Detect which cell encompasses the target text, then output its (X, Y) center coordinate. 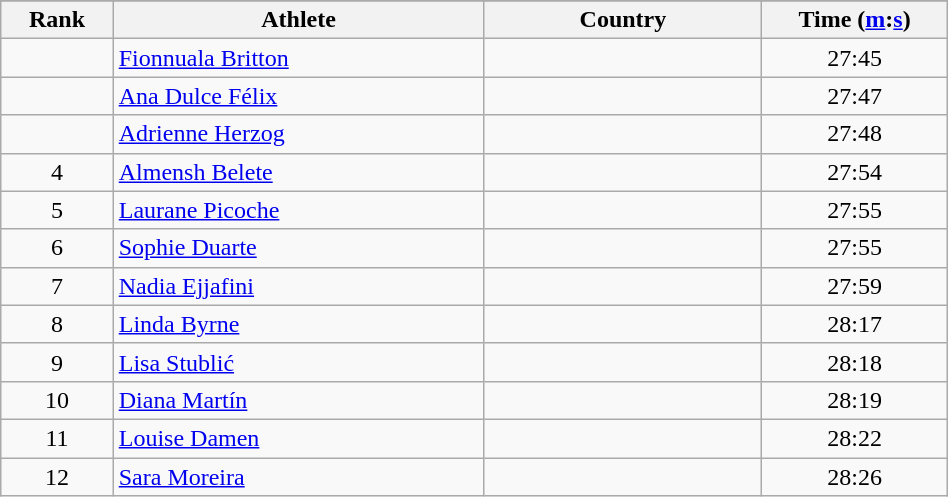
12 (57, 477)
Athlete (298, 20)
Rank (57, 20)
28:26 (854, 477)
Ana Dulce Félix (298, 96)
27:54 (854, 172)
10 (57, 400)
Nadia Ejjafini (298, 286)
27:45 (854, 58)
11 (57, 438)
8 (57, 324)
Lisa Stublić (298, 362)
9 (57, 362)
Almensh Belete (298, 172)
Time (m:s) (854, 20)
Adrienne Herzog (298, 134)
6 (57, 248)
Sophie Duarte (298, 248)
28:19 (854, 400)
Laurane Picoche (298, 210)
7 (57, 286)
Louise Damen (298, 438)
5 (57, 210)
28:18 (854, 362)
4 (57, 172)
Linda Byrne (298, 324)
27:59 (854, 286)
Fionnuala Britton (298, 58)
27:48 (854, 134)
Diana Martín (298, 400)
Sara Moreira (298, 477)
28:22 (854, 438)
27:47 (854, 96)
28:17 (854, 324)
Country (623, 20)
